From the cell containing the given text, extract its center point as [x, y] coordinate. 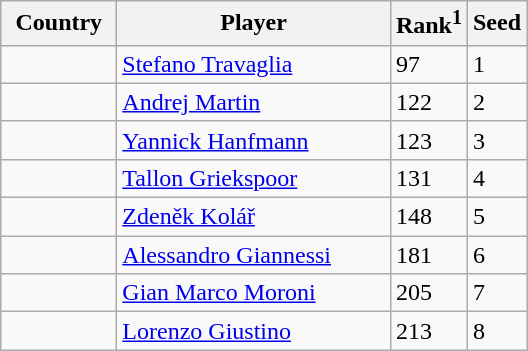
205 [428, 293]
Stefano Travaglia [254, 64]
181 [428, 255]
Tallon Griekspoor [254, 178]
Lorenzo Giustino [254, 331]
1 [496, 64]
Gian Marco Moroni [254, 293]
Zdeněk Kolář [254, 217]
4 [496, 178]
123 [428, 140]
97 [428, 64]
Andrej Martin [254, 102]
Rank1 [428, 24]
131 [428, 178]
Seed [496, 24]
7 [496, 293]
5 [496, 217]
6 [496, 255]
148 [428, 217]
2 [496, 102]
8 [496, 331]
Country [59, 24]
Player [254, 24]
213 [428, 331]
3 [496, 140]
Alessandro Giannessi [254, 255]
122 [428, 102]
Yannick Hanfmann [254, 140]
